Extract the [X, Y] coordinate from the center of the cell holding the provided text.  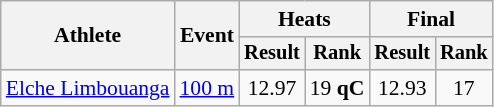
Elche Limbouanga [88, 88]
12.97 [272, 88]
Athlete [88, 36]
12.93 [402, 88]
Heats [304, 19]
100 m [208, 88]
Event [208, 36]
Final [430, 19]
17 [464, 88]
19 qC [338, 88]
